Output the [x, y] coordinate of the center of the cell containing the given text.  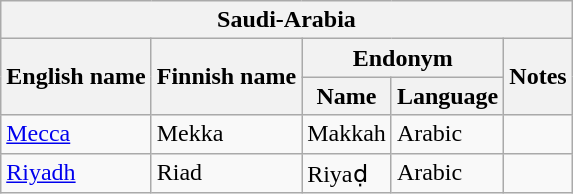
Riyaḍ [347, 173]
Saudi-Arabia [286, 20]
Mekka [226, 134]
Finnish name [226, 77]
Name [347, 96]
Mecca [76, 134]
Makkah [347, 134]
Endonym [403, 58]
Riyadh [76, 173]
Notes [538, 77]
Language [447, 96]
English name [76, 77]
Riad [226, 173]
